Find where the given text appears and provide that cell's center as [x, y] coordinate. 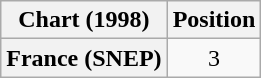
3 [214, 58]
Position [214, 20]
France (SNEP) [84, 58]
Chart (1998) [84, 20]
